Determine the (X, Y) coordinate at the center of the cell enclosing the given text.  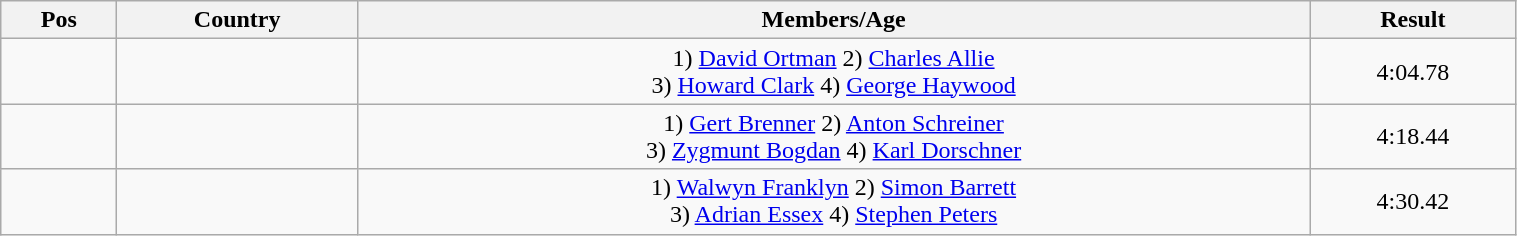
4:04.78 (1413, 72)
Pos (59, 20)
4:18.44 (1413, 136)
Result (1413, 20)
4:30.42 (1413, 202)
1) Walwyn Franklyn 2) Simon Barrett3) Adrian Essex 4) Stephen Peters (834, 202)
1) David Ortman 2) Charles Allie3) Howard Clark 4) George Haywood (834, 72)
Country (238, 20)
1) Gert Brenner 2) Anton Schreiner3) Zygmunt Bogdan 4) Karl Dorschner (834, 136)
Members/Age (834, 20)
